Output the (x, y) coordinate of the center of the cell containing the given text.  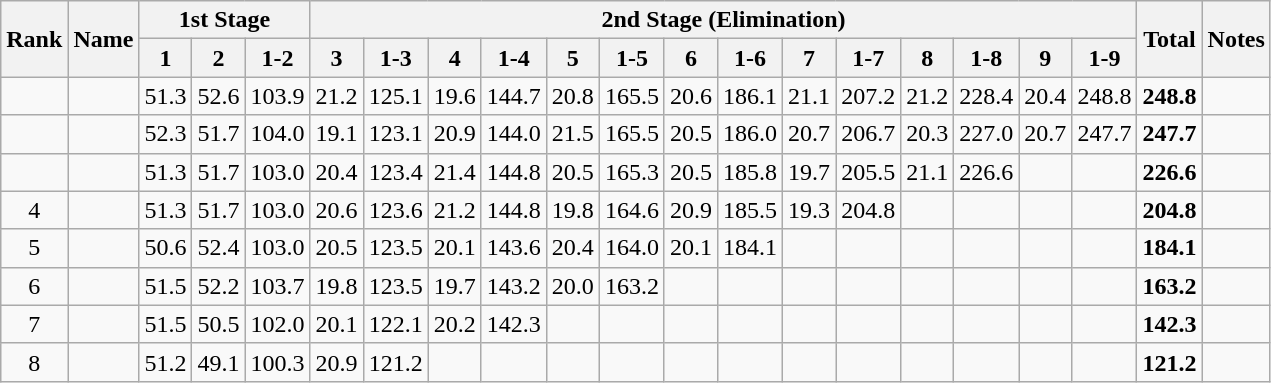
207.2 (868, 96)
123.4 (396, 172)
104.0 (278, 134)
52.6 (218, 96)
206.7 (868, 134)
165.3 (632, 172)
122.1 (396, 324)
1-8 (986, 58)
Rank (34, 39)
100.3 (278, 362)
20.2 (454, 324)
1-7 (868, 58)
19.1 (336, 134)
123.6 (396, 210)
143.2 (514, 286)
227.0 (986, 134)
1st Stage (224, 20)
228.4 (986, 96)
185.5 (750, 210)
1-6 (750, 58)
144.0 (514, 134)
144.7 (514, 96)
49.1 (218, 362)
19.3 (810, 210)
52.2 (218, 286)
50.5 (218, 324)
102.0 (278, 324)
20.8 (572, 96)
2nd Stage (Elimination) (724, 20)
19.6 (454, 96)
20.3 (928, 134)
185.8 (750, 172)
20.0 (572, 286)
1-5 (632, 58)
50.6 (166, 248)
1-3 (396, 58)
205.5 (868, 172)
3 (336, 58)
52.3 (166, 134)
1-9 (1104, 58)
186.1 (750, 96)
9 (1046, 58)
Total (1170, 39)
21.4 (454, 172)
125.1 (396, 96)
52.4 (218, 248)
51.2 (166, 362)
Notes (1236, 39)
103.7 (278, 286)
Name (104, 39)
164.0 (632, 248)
123.1 (396, 134)
2 (218, 58)
21.5 (572, 134)
103.9 (278, 96)
1 (166, 58)
164.6 (632, 210)
1-4 (514, 58)
1-2 (278, 58)
186.0 (750, 134)
143.6 (514, 248)
